Identify which cell holds the provided text, then report its [X, Y] central coordinate. 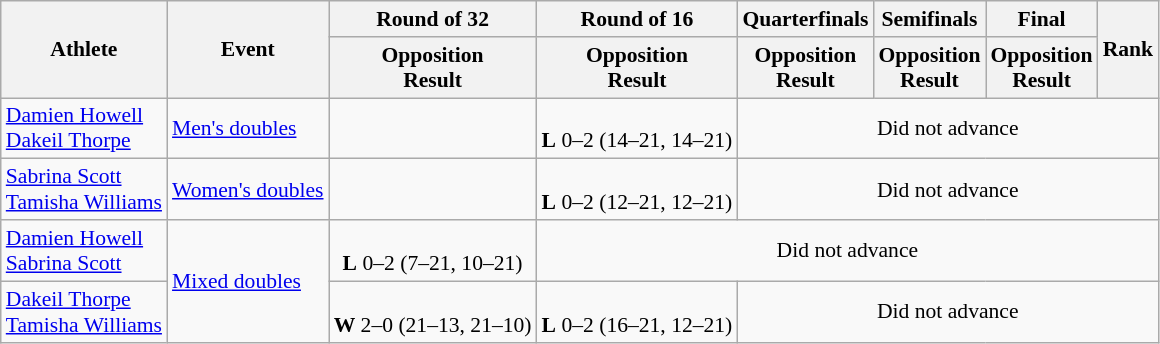
Round of 16 [638, 19]
Damien HowellSabrina Scott [84, 250]
Athlete [84, 50]
Round of 32 [433, 19]
Mixed doubles [248, 281]
Rank [1128, 50]
Damien HowellDakeil Thorpe [84, 128]
L 0–2 (7–21, 10–21) [433, 250]
Event [248, 50]
Sabrina ScottTamisha Williams [84, 190]
Women's doubles [248, 190]
W 2–0 (21–13, 21–10) [433, 312]
Dakeil ThorpeTamisha Williams [84, 312]
Final [1042, 19]
Semifinals [929, 19]
L 0–2 (12–21, 12–21) [638, 190]
L 0–2 (16–21, 12–21) [638, 312]
L 0–2 (14–21, 14–21) [638, 128]
Quarterfinals [805, 19]
Men's doubles [248, 128]
